Identify which cell holds the provided text, then report its [x, y] central coordinate. 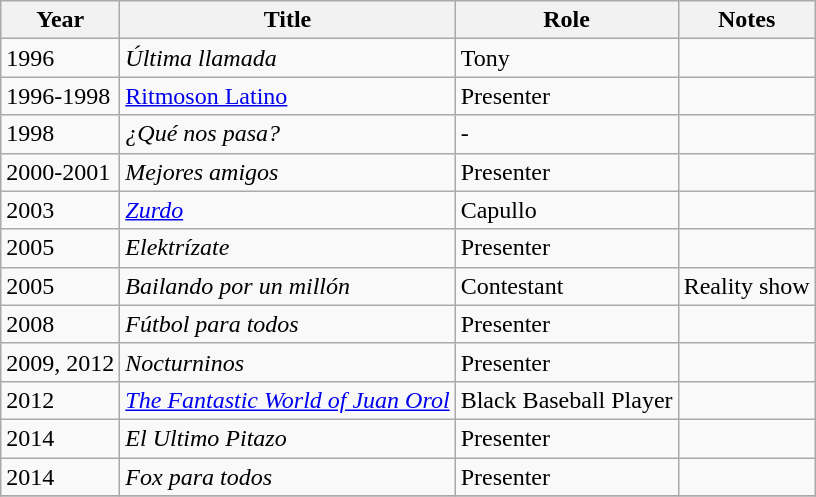
¿Qué nos pasa? [288, 134]
2003 [60, 210]
2000-2001 [60, 172]
Capullo [566, 210]
Fútbol para todos [288, 324]
Zurdo [288, 210]
2009, 2012 [60, 362]
Black Baseball Player [566, 400]
The Fantastic World of Juan Orol [288, 400]
Notes [746, 20]
Última llamada [288, 58]
El Ultimo Pitazo [288, 438]
Nocturninos [288, 362]
Tony [566, 58]
1996 [60, 58]
Reality show [746, 286]
Year [60, 20]
2008 [60, 324]
Contestant [566, 286]
1996-1998 [60, 96]
Role [566, 20]
2012 [60, 400]
Ritmoson Latino [288, 96]
Bailando por un millón [288, 286]
1998 [60, 134]
Mejores amigos [288, 172]
- [566, 134]
Elektrízate [288, 248]
Title [288, 20]
Fox para todos [288, 477]
